Find where the given text appears and provide that cell's center as (x, y) coordinate. 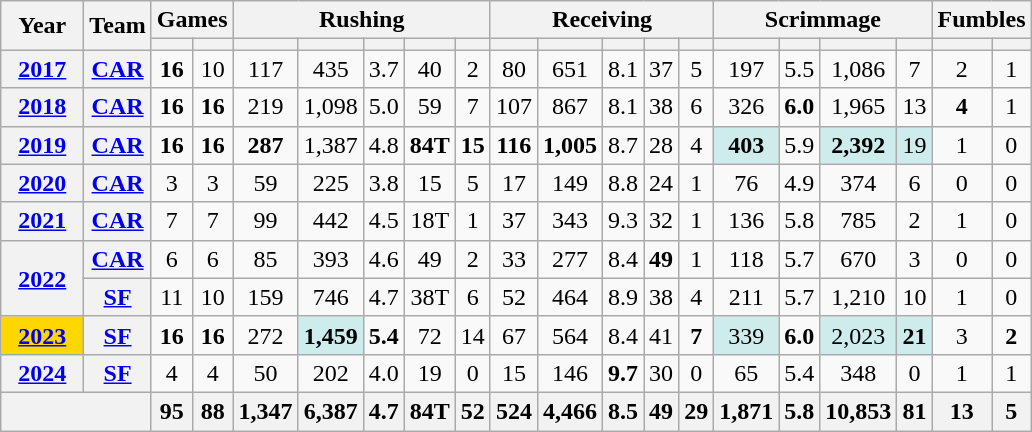
435 (330, 69)
88 (212, 411)
219 (266, 107)
29 (696, 411)
4.5 (384, 221)
6,387 (330, 411)
Fumbles (982, 20)
Year (42, 26)
24 (662, 183)
81 (914, 411)
65 (746, 373)
116 (514, 145)
117 (266, 69)
5.5 (800, 69)
326 (746, 107)
Rushing (362, 20)
1,459 (330, 335)
21 (914, 335)
159 (266, 297)
785 (858, 221)
9.3 (624, 221)
50 (266, 373)
197 (746, 69)
95 (172, 411)
867 (570, 107)
80 (514, 69)
41 (662, 335)
9.7 (624, 373)
5.9 (800, 145)
8.5 (624, 411)
Receiving (602, 20)
4.0 (384, 373)
11 (172, 297)
67 (514, 335)
393 (330, 259)
5.0 (384, 107)
38T (430, 297)
3.7 (384, 69)
343 (570, 221)
524 (514, 411)
14 (472, 335)
76 (746, 183)
272 (266, 335)
149 (570, 183)
32 (662, 221)
8.7 (624, 145)
4.8 (384, 145)
339 (746, 335)
107 (514, 107)
Games (192, 20)
118 (746, 259)
746 (330, 297)
18T (430, 221)
99 (266, 221)
651 (570, 69)
2,023 (858, 335)
287 (266, 145)
2019 (42, 145)
Team (118, 26)
136 (746, 221)
8.8 (624, 183)
2017 (42, 69)
211 (746, 297)
670 (858, 259)
2,392 (858, 145)
442 (330, 221)
464 (570, 297)
146 (570, 373)
2023 (42, 335)
374 (858, 183)
1,210 (858, 297)
3.8 (384, 183)
202 (330, 373)
33 (514, 259)
8.9 (624, 297)
2024 (42, 373)
2018 (42, 107)
277 (570, 259)
4.9 (800, 183)
17 (514, 183)
85 (266, 259)
Scrimmage (823, 20)
1,347 (266, 411)
1,965 (858, 107)
2022 (42, 278)
403 (746, 145)
30 (662, 373)
1,005 (570, 145)
2021 (42, 221)
72 (430, 335)
1,387 (330, 145)
225 (330, 183)
4.6 (384, 259)
28 (662, 145)
40 (430, 69)
1,098 (330, 107)
2020 (42, 183)
564 (570, 335)
348 (858, 373)
1,086 (858, 69)
1,871 (746, 411)
4,466 (570, 411)
10,853 (858, 411)
